Output the [x, y] coordinate of the center of the cell containing the given text.  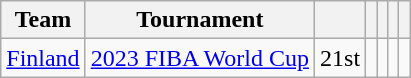
Tournament [200, 20]
2023 FIBA World Cup [200, 58]
Finland [43, 58]
21st [340, 58]
Team [43, 20]
